Capture the cell that displays the provided text and extract its (x, y) central coordinate. 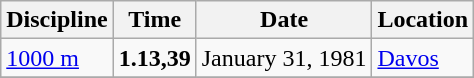
1.13,39 (154, 58)
Location (423, 20)
Date (284, 20)
January 31, 1981 (284, 58)
Davos (423, 58)
Discipline (57, 20)
Time (154, 20)
1000 m (57, 58)
